Scan for the cell matching the given text and deliver its (x, y) coordinate at center. 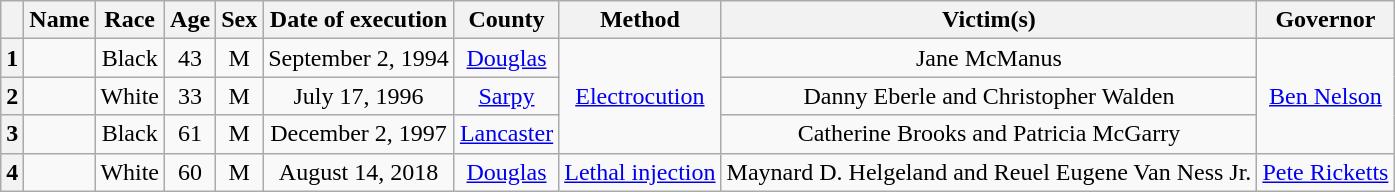
61 (190, 134)
Date of execution (359, 20)
Sex (240, 20)
July 17, 1996 (359, 96)
August 14, 2018 (359, 172)
Method (640, 20)
September 2, 1994 (359, 58)
Sarpy (506, 96)
Governor (1326, 20)
December 2, 1997 (359, 134)
County (506, 20)
Name (60, 20)
60 (190, 172)
Catherine Brooks and Patricia McGarry (989, 134)
Maynard D. Helgeland and Reuel Eugene Van Ness Jr. (989, 172)
Victim(s) (989, 20)
Ben Nelson (1326, 96)
Danny Eberle and Christopher Walden (989, 96)
Lethal injection (640, 172)
33 (190, 96)
43 (190, 58)
Jane McManus (989, 58)
2 (12, 96)
Age (190, 20)
1 (12, 58)
Lancaster (506, 134)
Pete Ricketts (1326, 172)
4 (12, 172)
3 (12, 134)
Electrocution (640, 96)
Race (130, 20)
